Detect which cell encompasses the target text, then output its [X, Y] center coordinate. 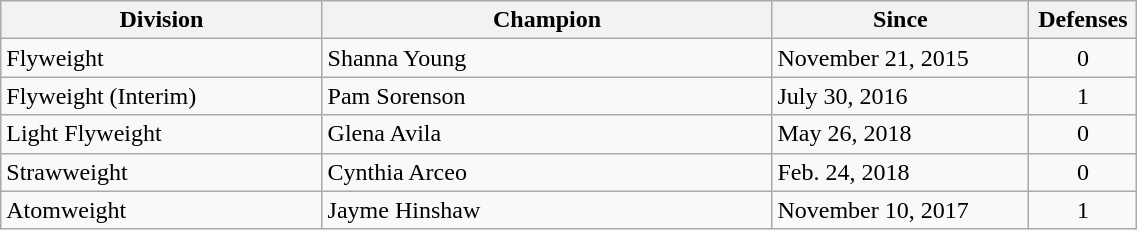
November 21, 2015 [900, 58]
Atomweight [162, 210]
Light Flyweight [162, 134]
Feb. 24, 2018 [900, 172]
November 10, 2017 [900, 210]
Jayme Hinshaw [547, 210]
Glena Avila [547, 134]
Shanna Young [547, 58]
Defenses [1083, 20]
Flyweight (Interim) [162, 96]
Strawweight [162, 172]
Cynthia Arceo [547, 172]
Flyweight [162, 58]
May 26, 2018 [900, 134]
Since [900, 20]
July 30, 2016 [900, 96]
Pam Sorenson [547, 96]
Champion [547, 20]
Division [162, 20]
